Detect which cell encompasses the target text, then output its [X, Y] center coordinate. 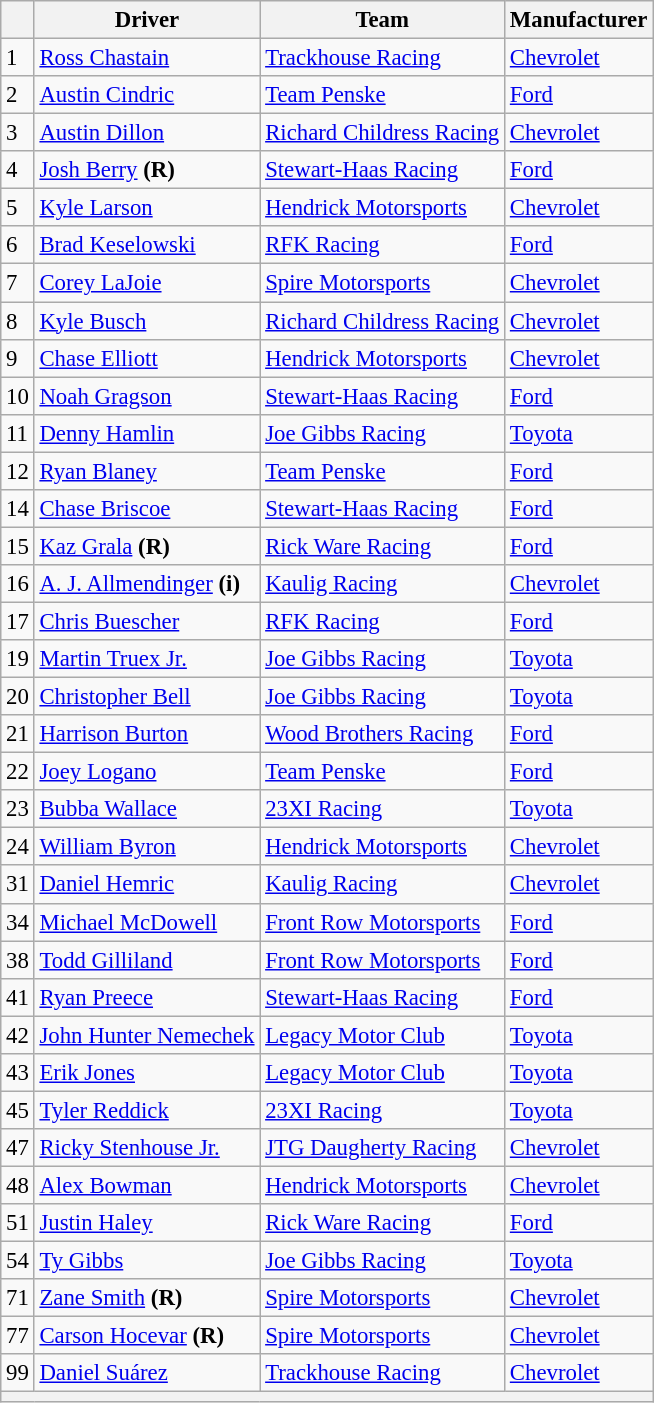
42 [18, 1035]
21 [18, 734]
Chase Briscoe [147, 509]
Corey LaJoie [147, 283]
15 [18, 546]
Josh Berry (R) [147, 170]
Ricky Stenhouse Jr. [147, 1148]
Michael McDowell [147, 922]
16 [18, 584]
Wood Brothers Racing [382, 734]
Team [382, 20]
Kyle Larson [147, 208]
9 [18, 358]
34 [18, 922]
Alex Bowman [147, 1185]
Harrison Burton [147, 734]
Austin Dillon [147, 133]
Ty Gibbs [147, 1261]
Daniel Suárez [147, 1373]
11 [18, 433]
Noah Gragson [147, 396]
Chris Buescher [147, 621]
Ryan Preece [147, 997]
77 [18, 1336]
31 [18, 885]
5 [18, 208]
6 [18, 245]
Ross Chastain [147, 58]
Zane Smith (R) [147, 1298]
41 [18, 997]
Ryan Blaney [147, 471]
43 [18, 1073]
Christopher Bell [147, 697]
51 [18, 1223]
8 [18, 321]
4 [18, 170]
24 [18, 847]
12 [18, 471]
Kaz Grala (R) [147, 546]
Manufacturer [579, 20]
23 [18, 809]
JTG Daugherty Racing [382, 1148]
Bubba Wallace [147, 809]
Kyle Busch [147, 321]
Brad Keselowski [147, 245]
Denny Hamlin [147, 433]
Tyler Reddick [147, 1110]
22 [18, 772]
Daniel Hemric [147, 885]
A. J. Allmendinger (i) [147, 584]
2 [18, 95]
Austin Cindric [147, 95]
Erik Jones [147, 1073]
7 [18, 283]
Chase Elliott [147, 358]
Martin Truex Jr. [147, 659]
47 [18, 1148]
Todd Gilliland [147, 960]
Justin Haley [147, 1223]
14 [18, 509]
71 [18, 1298]
1 [18, 58]
3 [18, 133]
Driver [147, 20]
William Byron [147, 847]
19 [18, 659]
Joey Logano [147, 772]
John Hunter Nemechek [147, 1035]
99 [18, 1373]
45 [18, 1110]
54 [18, 1261]
17 [18, 621]
20 [18, 697]
10 [18, 396]
48 [18, 1185]
38 [18, 960]
Carson Hocevar (R) [147, 1336]
